From the cell containing the given text, extract its center point as (X, Y) coordinate. 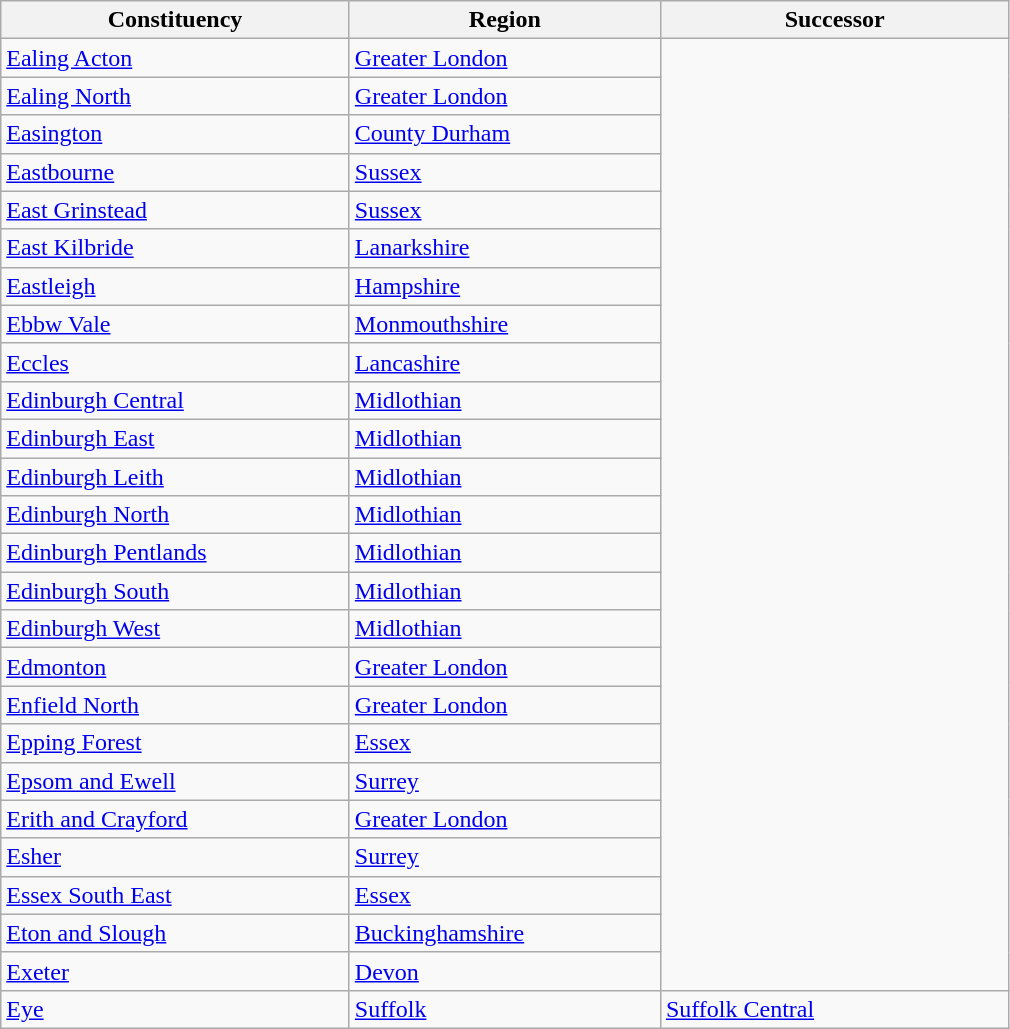
Eccles (176, 362)
Lanarkshire (504, 248)
Edinburgh Central (176, 400)
Edinburgh South (176, 591)
Eye (176, 1009)
Buckinghamshire (504, 933)
Hampshire (504, 286)
Enfield North (176, 705)
Edinburgh West (176, 629)
Constituency (176, 20)
Monmouthshire (504, 324)
Region (504, 20)
Suffolk Central (834, 1009)
Epsom and Ewell (176, 781)
Edinburgh Leith (176, 477)
Ebbw Vale (176, 324)
County Durham (504, 134)
Suffolk (504, 1009)
Lancashire (504, 362)
Edmonton (176, 667)
Ealing Acton (176, 58)
Successor (834, 20)
Eton and Slough (176, 933)
East Grinstead (176, 210)
Essex South East (176, 895)
Epping Forest (176, 743)
Edinburgh Pentlands (176, 553)
Esher (176, 857)
Edinburgh North (176, 515)
Devon (504, 971)
Edinburgh East (176, 438)
Easington (176, 134)
Exeter (176, 971)
East Kilbride (176, 248)
Ealing North (176, 96)
Erith and Crayford (176, 819)
Eastbourne (176, 172)
Eastleigh (176, 286)
